Determine the (X, Y) coordinate at the center of the cell enclosing the given text.  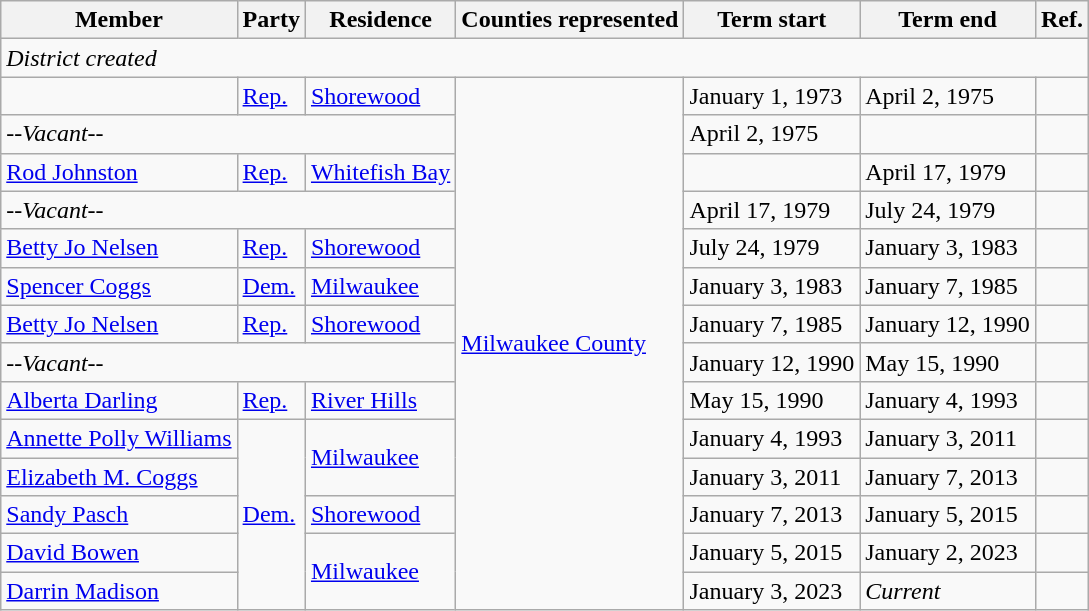
Rod Johnston (119, 172)
Sandy Pasch (119, 515)
January 3, 2023 (772, 591)
Darrin Madison (119, 591)
Ref. (1062, 20)
Counties represented (570, 20)
District created (545, 58)
Term start (772, 20)
Annette Polly Williams (119, 438)
Residence (380, 20)
Milwaukee County (570, 344)
Current (948, 591)
Alberta Darling (119, 400)
Member (119, 20)
Elizabeth M. Coggs (119, 477)
January 1, 1973 (772, 96)
Term end (948, 20)
David Bowen (119, 553)
Party (271, 20)
River Hills (380, 400)
Whitefish Bay (380, 172)
Spencer Coggs (119, 286)
January 2, 2023 (948, 553)
